Find where the given text appears and provide that cell's center as (X, Y) coordinate. 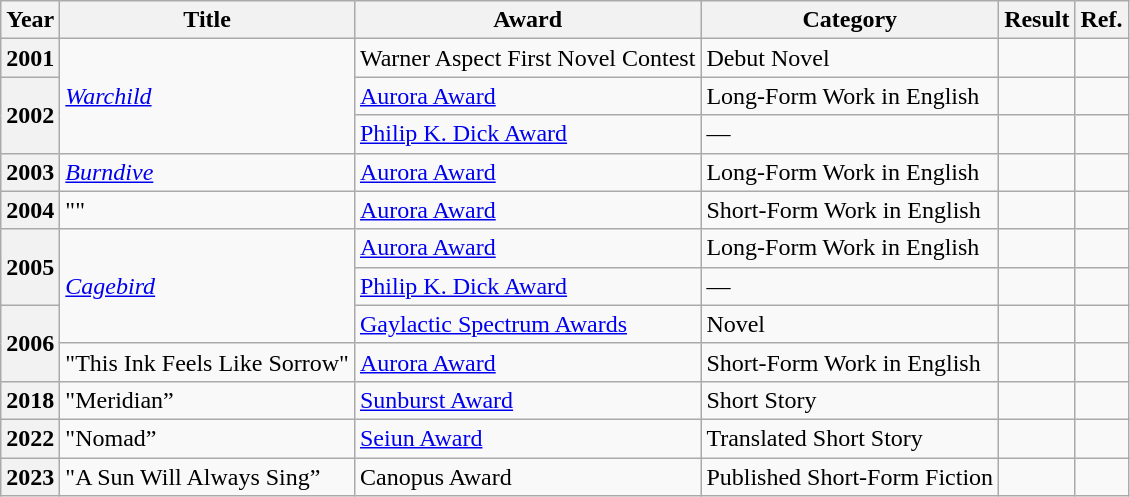
2002 (30, 115)
Translated Short Story (850, 438)
"A Sun Will Always Sing” (208, 477)
Short Story (850, 400)
Warchild (208, 96)
Result (1037, 20)
Burndive (208, 172)
Published Short-Form Fiction (850, 477)
2005 (30, 267)
Debut Novel (850, 58)
Cagebird (208, 286)
2006 (30, 343)
Seiun Award (527, 438)
Ref. (1102, 20)
2022 (30, 438)
2023 (30, 477)
2004 (30, 210)
Sunburst Award (527, 400)
Year (30, 20)
Canopus Award (527, 477)
Award (527, 20)
"This Ink Feels Like Sorrow" (208, 362)
Category (850, 20)
2003 (30, 172)
"Meridian” (208, 400)
2018 (30, 400)
Novel (850, 324)
Warner Aspect First Novel Contest (527, 58)
Title (208, 20)
Gaylactic Spectrum Awards (527, 324)
2001 (30, 58)
"" (208, 210)
"Nomad” (208, 438)
